Return the (x, y) coordinate for the center point of the cell that contains the specified text.  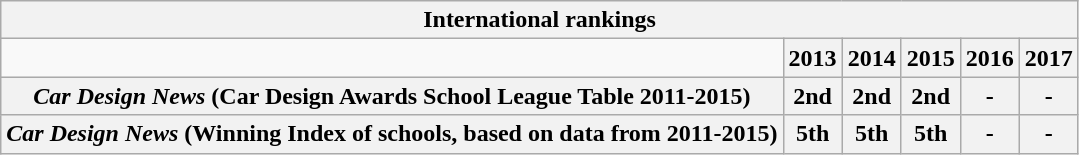
Car Design News (Car Design Awards School League Table 2011-2015) (392, 96)
2015 (930, 58)
2017 (1048, 58)
2016 (990, 58)
2014 (872, 58)
2013 (812, 58)
Car Design News (Winning Index of schools, based on data from 2011-2015) (392, 134)
International rankings (540, 20)
